Search for the cell housing the specified text and yield its [x, y] center coordinate. 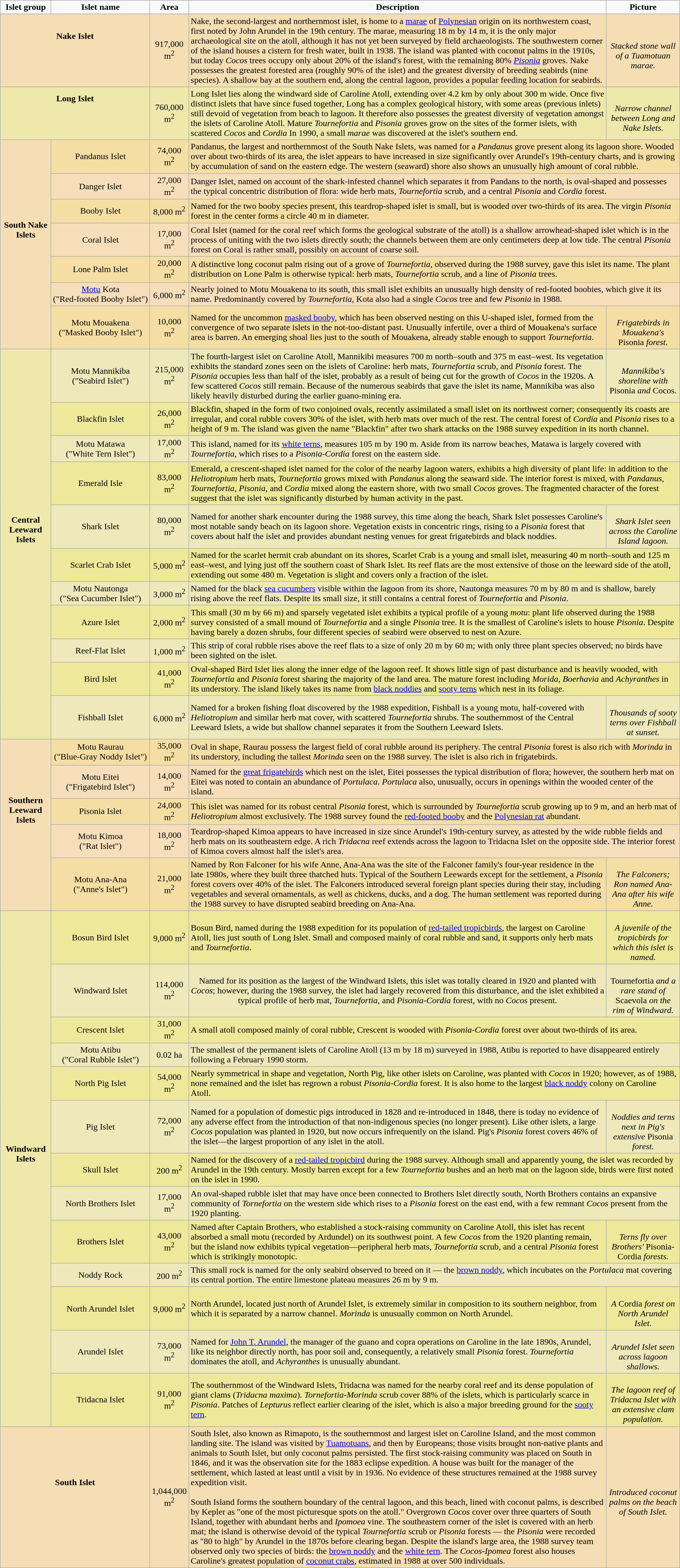
Coral Islet [101, 240]
The lagoon reef of Tridacna Islet with an extensive clam population. [643, 1400]
Emerald Isle [101, 483]
Bird Islet [101, 679]
Tridacna Islet [101, 1400]
Crescent Islet [101, 1030]
Long Islet [75, 113]
Lone Palm Islet [101, 270]
Stacked stone wall of a Tuamotuan marae. [643, 50]
Description [398, 7]
Motu Atibu("Coral Rubble Islet") [101, 1055]
Azure Islet [101, 622]
Islet group [26, 7]
Motu Kota("Red‑footed Booby Islet") [101, 294]
41,000 m2 [169, 679]
114,000 m2 [169, 990]
North Brothers Islet [101, 1203]
Booby Islet [101, 211]
5,000 m2 [169, 565]
Motu Nautonga("Sea Cucumber Islet") [101, 593]
Arundel Islet seen across lagoon shallows. [643, 1352]
Pandanus Islet [101, 157]
26,000 m2 [169, 419]
31,000 m2 [169, 1030]
A small atoll composed mainly of coral rubble, Crescent is wooded with Pisonia-Cordia forest over about two-thirds of its area. [434, 1030]
Shark Islet seen across the Caroline Island lagoon. [643, 527]
21,000 m2 [169, 884]
Narrow channel between Long and Nake Islets. [643, 113]
Picture [643, 7]
18,000 m2 [169, 841]
Area [169, 7]
Motu Mouakena("Masked Booby Islet") [101, 328]
917,000 m2 [169, 50]
215,000 m2 [169, 376]
73,000 m2 [169, 1352]
Bosun Bird Islet [101, 937]
Arundel Islet [101, 1352]
1,044,000 m2 [169, 1497]
8,000 m2 [169, 211]
Skull Islet [101, 1170]
Introduced coconut palms on the beach of South Islet. [643, 1497]
The Falconers; Ron named Ana-Ana after his wife Anne. [643, 884]
Motu Raurau("Blue-Gray Noddy Islet") [101, 752]
14,000 m2 [169, 782]
2,000 m2 [169, 622]
South Islet [75, 1497]
20,000 m2 [169, 270]
35,000 m2 [169, 752]
24,000 m2 [169, 811]
83,000 m2 [169, 483]
Motu Mannikiba("Seabird Islet") [101, 376]
10,000 m2 [169, 328]
Motu Matawa("White Tern Islet") [101, 449]
1,000 m2 [169, 650]
Danger Islet [101, 186]
Pig Islet [101, 1127]
Terns fly over Brothers' Pisonia-Cordia forests. [643, 1241]
Blackfin Islet [101, 419]
760,000 m2 [169, 113]
Tournefortia and a rare stand of Scaevola on the rim of Windward. [643, 990]
43,000 m2 [169, 1241]
27,000 m2 [169, 186]
Shark Islet [101, 527]
Windward Islets [26, 1169]
Motu Ana-Ana("Anne's Islet") [101, 884]
A juvenile of the tropicbirds for which this islet is named. [643, 937]
74,000 m2 [169, 157]
Reef-Flat Islet [101, 650]
91,000 m2 [169, 1400]
Thousands of sooty terns over Fishball at sunset. [643, 717]
54,000 m2 [169, 1083]
Noddy Rock [101, 1275]
Southern Leeward Islets [26, 825]
0.02 ha [169, 1055]
Frigatebirds in Mouakena's Pisonia forest. [643, 328]
Noddies and terns next in Pig's extensive Pisonia forest. [643, 1127]
Motu Kimoa("Rat Islet") [101, 841]
72,000 m2 [169, 1127]
Nake Islet [75, 50]
A Cordia forest on North Arundel Islet. [643, 1308]
3,000 m2 [169, 593]
North Pig Islet [101, 1083]
Scarlet Crab Islet [101, 565]
Islet name [101, 7]
Fishball Islet [101, 717]
South Nake Islets [26, 244]
North Arundel Islet [101, 1308]
80,000 m2 [169, 527]
Central Leeward Islets [26, 544]
Brothers Islet [101, 1241]
Pisonia Islet [101, 811]
Mannikiba's shoreline with Pisonia and Cocos. [643, 376]
Motu Eitei("Frigatebird Islet") [101, 782]
Windward Islet [101, 990]
